Return the (X, Y) coordinate for the center point of the cell that contains the specified text.  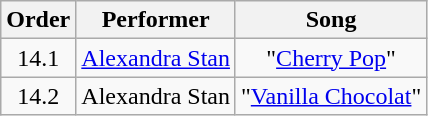
"Vanilla Chocolat" (330, 96)
14.1 (38, 58)
Order (38, 20)
Performer (156, 20)
Song (330, 20)
"Cherry Pop" (330, 58)
14.2 (38, 96)
